From the cell containing the given text, extract its center point as (X, Y) coordinate. 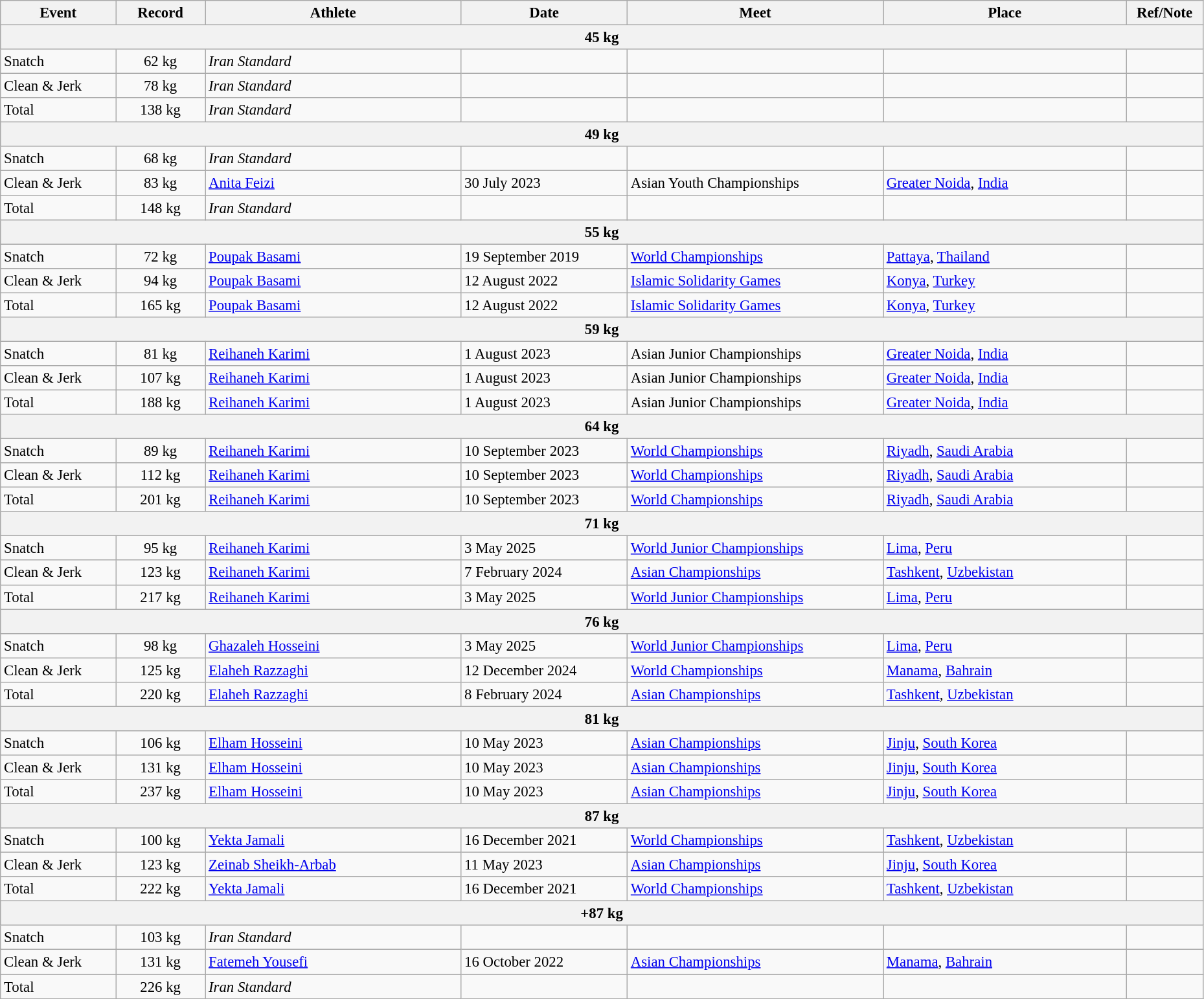
19 September 2019 (544, 256)
Ghazaleh Hosseini (333, 645)
72 kg (160, 256)
30 July 2023 (544, 183)
Meet (755, 13)
62 kg (160, 62)
+87 kg (602, 914)
89 kg (160, 451)
98 kg (160, 645)
49 kg (602, 135)
Record (160, 13)
107 kg (160, 378)
217 kg (160, 597)
83 kg (160, 183)
237 kg (160, 792)
100 kg (160, 840)
Asian Youth Championships (755, 183)
112 kg (160, 475)
201 kg (160, 500)
226 kg (160, 987)
106 kg (160, 743)
Athlete (333, 13)
55 kg (602, 232)
11 May 2023 (544, 865)
220 kg (160, 695)
45 kg (602, 38)
125 kg (160, 670)
165 kg (160, 305)
Event (58, 13)
12 December 2024 (544, 670)
Zeinab Sheikh-Arbab (333, 865)
Ref/Note (1164, 13)
138 kg (160, 110)
Anita Feizi (333, 183)
Place (1005, 13)
148 kg (160, 208)
71 kg (602, 524)
87 kg (602, 816)
95 kg (160, 548)
76 kg (602, 622)
7 February 2024 (544, 573)
222 kg (160, 889)
68 kg (160, 159)
103 kg (160, 938)
Date (544, 13)
Pattaya, Thailand (1005, 256)
78 kg (160, 86)
8 February 2024 (544, 695)
Fatemeh Yousefi (333, 962)
188 kg (160, 402)
94 kg (160, 280)
16 October 2022 (544, 962)
64 kg (602, 427)
59 kg (602, 330)
